Pinpoint the cell where the given text exists, returning its [x, y] midpoint coordinate. 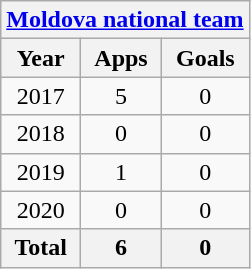
5 [122, 96]
2017 [41, 96]
Moldova national team [125, 20]
Total [41, 248]
Year [41, 58]
Goals [205, 58]
2020 [41, 210]
6 [122, 248]
Apps [122, 58]
2019 [41, 172]
2018 [41, 134]
1 [122, 172]
